Find where the given text appears and provide that cell's center as [X, Y] coordinate. 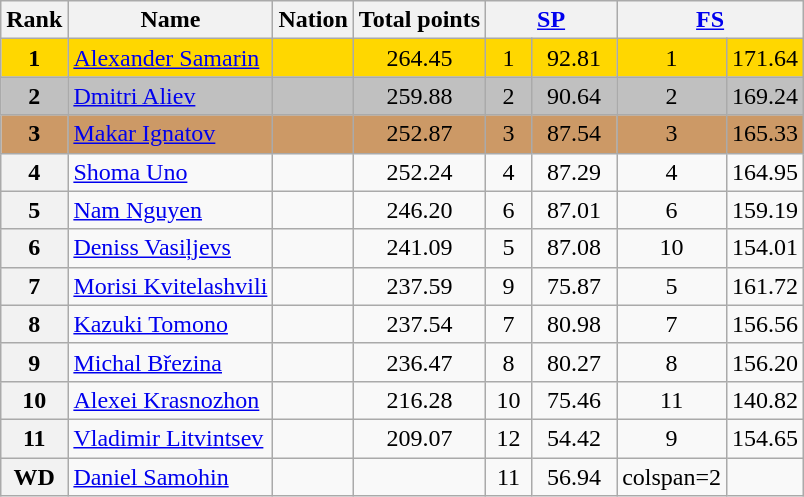
WD [34, 477]
Daniel Samohin [170, 477]
56.94 [574, 477]
75.87 [574, 286]
Kazuki Tomono [170, 324]
87.54 [574, 134]
159.19 [766, 210]
87.08 [574, 248]
Alexei Krasnozhon [170, 400]
Rank [34, 20]
54.42 [574, 438]
SP [552, 20]
Shoma Uno [170, 172]
156.20 [766, 362]
140.82 [766, 400]
Deniss Vasiļjevs [170, 248]
241.09 [419, 248]
Makar Ignatov [170, 134]
FS [710, 20]
Morisi Kvitelashvili [170, 286]
259.88 [419, 96]
Nation [313, 20]
161.72 [766, 286]
Michal Březina [170, 362]
80.98 [574, 324]
80.27 [574, 362]
92.81 [574, 58]
154.01 [766, 248]
Name [170, 20]
252.87 [419, 134]
252.24 [419, 172]
87.29 [574, 172]
156.56 [766, 324]
154.65 [766, 438]
216.28 [419, 400]
246.20 [419, 210]
Alexander Samarin [170, 58]
171.64 [766, 58]
236.47 [419, 362]
169.24 [766, 96]
12 [509, 438]
264.45 [419, 58]
75.46 [574, 400]
209.07 [419, 438]
Total points [419, 20]
Dmitri Aliev [170, 96]
165.33 [766, 134]
Nam Nguyen [170, 210]
87.01 [574, 210]
164.95 [766, 172]
237.54 [419, 324]
colspan=2 [672, 477]
90.64 [574, 96]
237.59 [419, 286]
Vladimir Litvintsev [170, 438]
